From the cell containing the given text, extract its center point as [X, Y] coordinate. 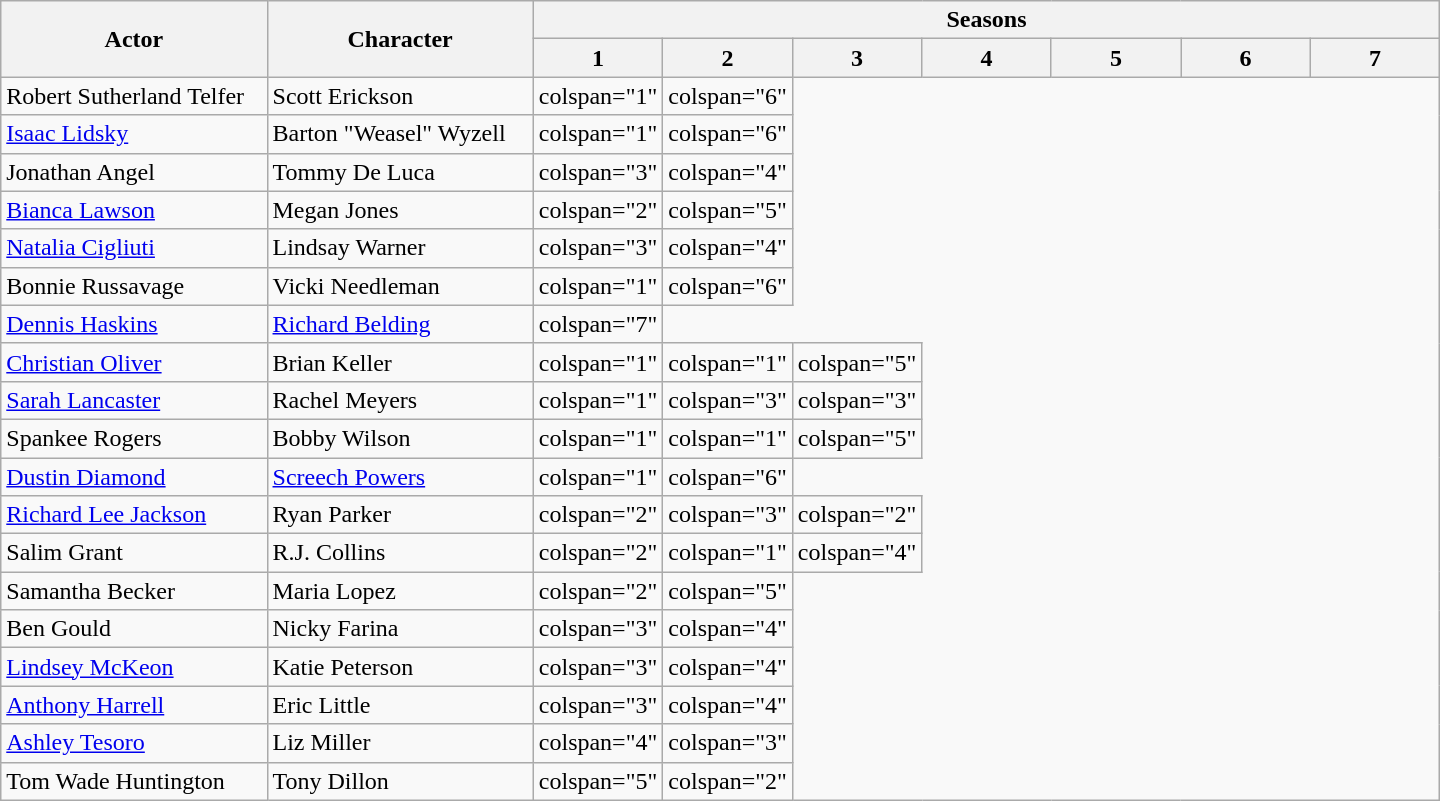
6 [1246, 58]
Dennis Haskins [134, 324]
Nicky Farina [400, 629]
Richard Lee Jackson [134, 515]
Richard Belding [400, 324]
Screech Powers [400, 477]
Scott Erickson [400, 96]
Spankee Rogers [134, 438]
Barton "Weasel" Wyzell [400, 134]
3 [857, 58]
Jonathan Angel [134, 172]
5 [1116, 58]
Rachel Meyers [400, 400]
Ben Gould [134, 629]
Isaac Lidsky [134, 134]
Ryan Parker [400, 515]
Bobby Wilson [400, 438]
Robert Sutherland Telfer [134, 96]
Actor [134, 39]
Sarah Lancaster [134, 400]
Liz Miller [400, 743]
Tommy De Luca [400, 172]
Katie Peterson [400, 667]
Lindsey McKeon [134, 667]
7 [1374, 58]
Tom Wade Huntington [134, 781]
1 [598, 58]
Salim Grant [134, 553]
colspan="7" [598, 324]
Samantha Becker [134, 591]
Bonnie Russavage [134, 286]
Lindsay Warner [400, 248]
2 [728, 58]
R.J. Collins [400, 553]
Ashley Tesoro [134, 743]
Seasons [986, 20]
Brian Keller [400, 362]
Bianca Lawson [134, 210]
Maria Lopez [400, 591]
Tony Dillon [400, 781]
Megan Jones [400, 210]
Natalia Cigliuti [134, 248]
Vicki Needleman [400, 286]
Character [400, 39]
Anthony Harrell [134, 705]
Eric Little [400, 705]
Christian Oliver [134, 362]
4 [986, 58]
Dustin Diamond [134, 477]
